Return the (X, Y) coordinate for the center point of the cell that contains the specified text.  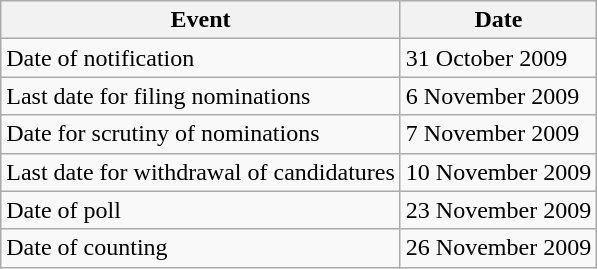
Date for scrutiny of nominations (201, 134)
Event (201, 20)
Last date for withdrawal of candidatures (201, 172)
Last date for filing nominations (201, 96)
Date of poll (201, 210)
23 November 2009 (498, 210)
Date of counting (201, 248)
Date of notification (201, 58)
7 November 2009 (498, 134)
Date (498, 20)
10 November 2009 (498, 172)
6 November 2009 (498, 96)
31 October 2009 (498, 58)
26 November 2009 (498, 248)
